For the text-containing cell, return its midpoint in (x, y) coordinate format. 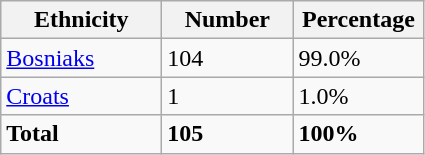
104 (228, 58)
105 (228, 134)
99.0% (358, 58)
Ethnicity (82, 20)
Total (82, 134)
Croats (82, 96)
1 (228, 96)
Bosniaks (82, 58)
100% (358, 134)
1.0% (358, 96)
Percentage (358, 20)
Number (228, 20)
